Identify which cell holds the provided text, then report its [x, y] central coordinate. 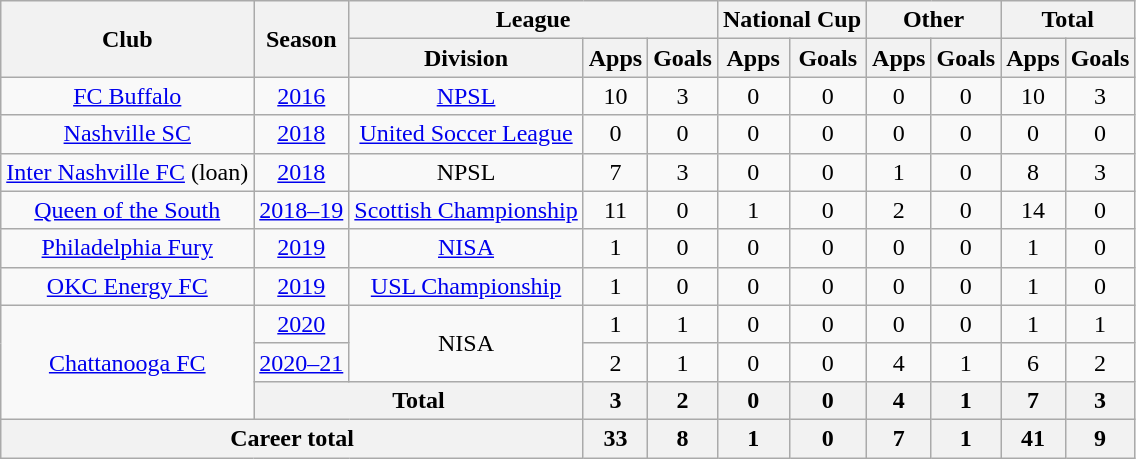
Chattanooga FC [128, 362]
Career total [292, 438]
United Soccer League [466, 134]
Queen of the South [128, 210]
League [534, 20]
Philadelphia Fury [128, 248]
Inter Nashville FC (loan) [128, 172]
2016 [302, 96]
Club [128, 39]
Nashville SC [128, 134]
OKC Energy FC [128, 286]
2018–19 [302, 210]
Other [934, 20]
33 [615, 438]
2020 [302, 324]
FC Buffalo [128, 96]
USL Championship [466, 286]
2020–21 [302, 362]
6 [1033, 362]
Scottish Championship [466, 210]
Season [302, 39]
National Cup [792, 20]
14 [1033, 210]
Division [466, 58]
41 [1033, 438]
9 [1100, 438]
11 [615, 210]
